Pinpoint the cell where the given text exists, returning its (x, y) midpoint coordinate. 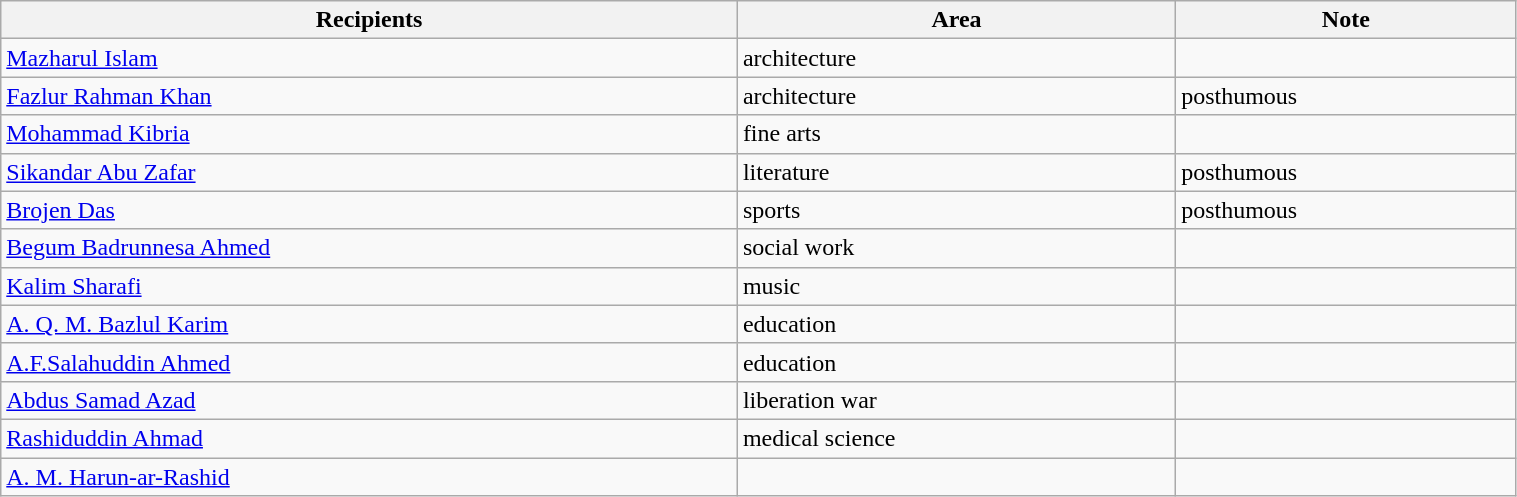
Mazharul Islam (370, 58)
Begum Badrunnesa Ahmed (370, 248)
social work (956, 248)
Mohammad Kibria (370, 134)
liberation war (956, 400)
literature (956, 172)
Kalim Sharafi (370, 286)
A. Q. M. Bazlul Karim (370, 324)
fine arts (956, 134)
sports (956, 210)
Rashiduddin Ahmad (370, 438)
A. M. Harun-ar-Rashid (370, 477)
Note (1346, 20)
music (956, 286)
medical science (956, 438)
Area (956, 20)
A.F.Salahuddin Ahmed (370, 362)
Fazlur Rahman Khan (370, 96)
Recipients (370, 20)
Sikandar Abu Zafar (370, 172)
Brojen Das (370, 210)
Abdus Samad Azad (370, 400)
